Capture the cell that displays the provided text and extract its (X, Y) central coordinate. 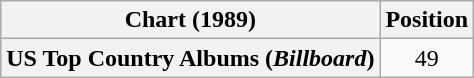
49 (427, 58)
Chart (1989) (190, 20)
Position (427, 20)
US Top Country Albums (Billboard) (190, 58)
